Locate the cell with the specified text and output its [X, Y] center coordinate. 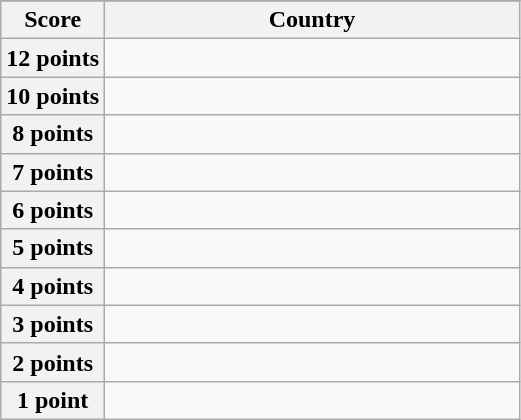
8 points [53, 134]
3 points [53, 324]
10 points [53, 96]
5 points [53, 248]
1 point [53, 400]
2 points [53, 362]
6 points [53, 210]
12 points [53, 58]
7 points [53, 172]
Country [312, 20]
4 points [53, 286]
Score [53, 20]
